Locate the cell with the specified text and output its (x, y) center coordinate. 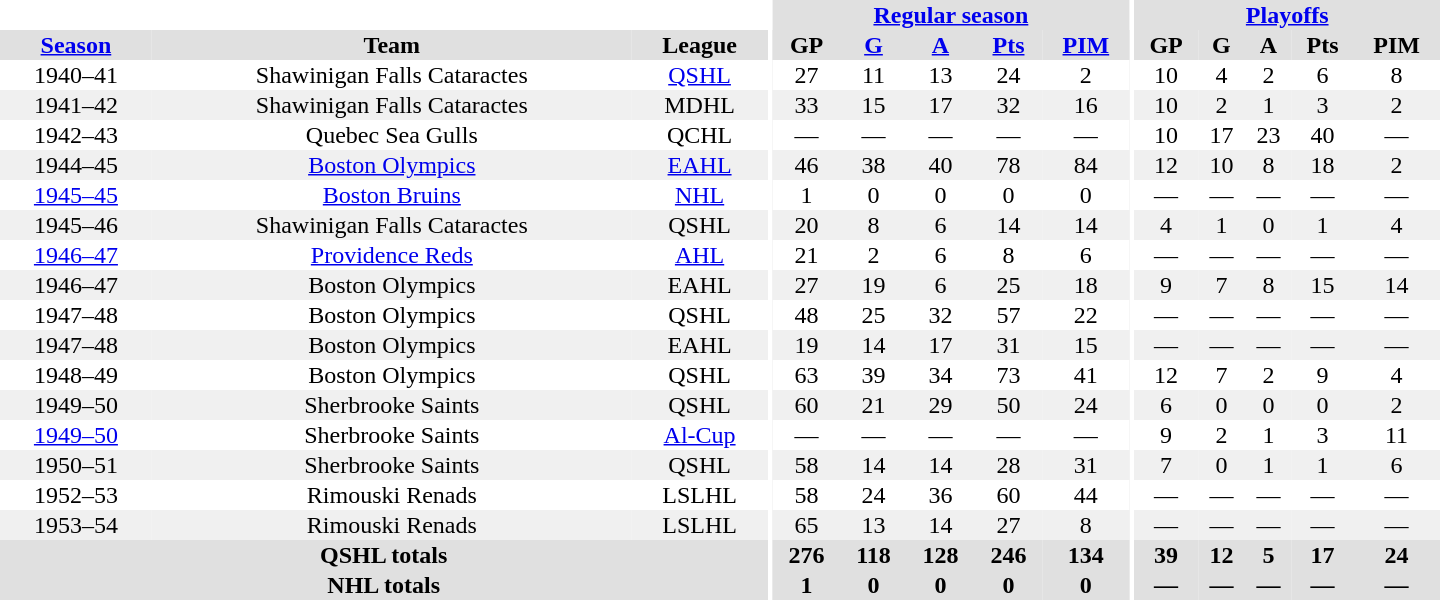
65 (807, 525)
1940–41 (76, 75)
NHL totals (384, 585)
Boston Bruins (392, 195)
1950–51 (76, 465)
NHL (700, 195)
1948–49 (76, 375)
1945–45 (76, 195)
63 (807, 375)
QSHL totals (384, 555)
29 (940, 405)
33 (807, 105)
MDHL (700, 105)
134 (1086, 555)
28 (1008, 465)
23 (1268, 135)
46 (807, 165)
44 (1086, 495)
AHL (700, 255)
118 (874, 555)
41 (1086, 375)
128 (940, 555)
73 (1008, 375)
1944–45 (76, 165)
22 (1086, 315)
Regular season (952, 15)
1953–54 (76, 525)
38 (874, 165)
1952–53 (76, 495)
1941–42 (76, 105)
246 (1008, 555)
Quebec Sea Gulls (392, 135)
50 (1008, 405)
84 (1086, 165)
League (700, 45)
5 (1268, 555)
Team (392, 45)
78 (1008, 165)
16 (1086, 105)
57 (1008, 315)
48 (807, 315)
QCHL (700, 135)
1942–43 (76, 135)
Playoffs (1287, 15)
20 (807, 225)
Al-Cup (700, 435)
1945–46 (76, 225)
36 (940, 495)
276 (807, 555)
Providence Reds (392, 255)
Season (76, 45)
34 (940, 375)
